Pinpoint the cell where the given text exists, returning its (x, y) midpoint coordinate. 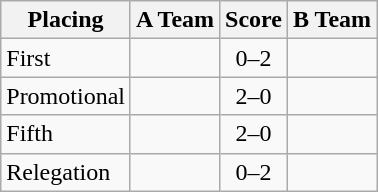
Score (254, 20)
B Team (332, 20)
Fifth (66, 134)
Promotional (66, 96)
Placing (66, 20)
First (66, 58)
A Team (174, 20)
Relegation (66, 172)
